Search for the cell housing the specified text and yield its [X, Y] center coordinate. 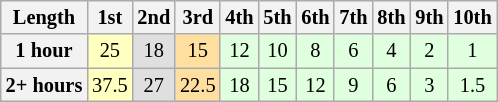
25 [110, 51]
8 [315, 51]
4 [391, 51]
27 [154, 85]
8th [391, 17]
6th [315, 17]
37.5 [110, 85]
7th [353, 17]
2+ hours [44, 85]
2nd [154, 17]
3rd [198, 17]
10th [472, 17]
1.5 [472, 85]
1 hour [44, 51]
22.5 [198, 85]
9th [429, 17]
1st [110, 17]
3 [429, 85]
9 [353, 85]
5th [277, 17]
4th [239, 17]
2 [429, 51]
Length [44, 17]
1 [472, 51]
10 [277, 51]
